Pinpoint the cell where the given text exists, returning its [x, y] midpoint coordinate. 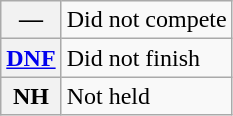
Not held [146, 96]
Did not finish [146, 58]
NH [31, 96]
DNF [31, 58]
— [31, 20]
Did not compete [146, 20]
